Locate the cell with the specified text and output its [x, y] center coordinate. 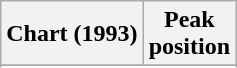
Peakposition [189, 34]
Chart (1993) [72, 34]
